Detect which cell encompasses the target text, then output its (x, y) center coordinate. 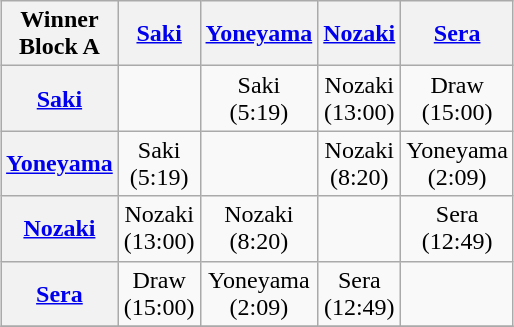
Winner Block A (60, 34)
